Identify which cell holds the provided text, then report its (x, y) central coordinate. 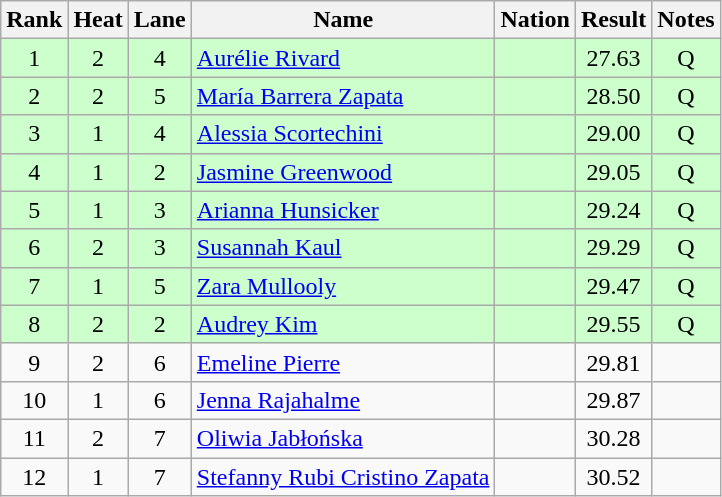
María Barrera Zapata (343, 96)
Audrey Kim (343, 324)
Zara Mullooly (343, 286)
29.24 (613, 210)
Oliwia Jabłońska (343, 438)
Result (613, 20)
10 (34, 400)
8 (34, 324)
27.63 (613, 58)
Notes (686, 20)
29.05 (613, 172)
Emeline Pierre (343, 362)
Lane (160, 20)
9 (34, 362)
11 (34, 438)
29.47 (613, 286)
Jasmine Greenwood (343, 172)
29.87 (613, 400)
28.50 (613, 96)
12 (34, 477)
29.29 (613, 248)
Heat (98, 20)
Stefanny Rubi Cristino Zapata (343, 477)
Aurélie Rivard (343, 58)
Nation (535, 20)
Rank (34, 20)
29.00 (613, 134)
Alessia Scortechini (343, 134)
30.52 (613, 477)
Name (343, 20)
Susannah Kaul (343, 248)
Jenna Rajahalme (343, 400)
Arianna Hunsicker (343, 210)
29.81 (613, 362)
30.28 (613, 438)
29.55 (613, 324)
